Detect which cell encompasses the target text, then output its (x, y) center coordinate. 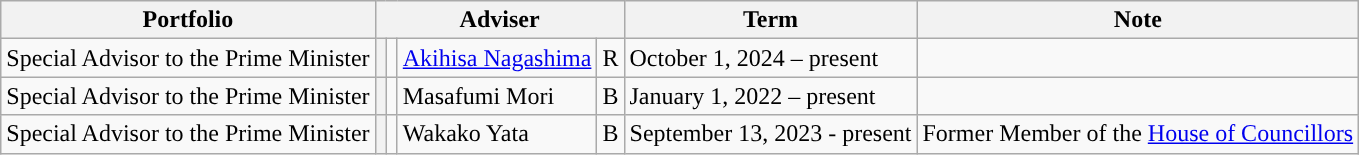
October 1, 2024 – present (770, 58)
Masafumi Mori (497, 96)
Wakako Yata (497, 134)
Note (1138, 20)
January 1, 2022 – present (770, 96)
Former Member of the House of Councillors (1138, 134)
R (610, 58)
Term (770, 20)
Akihisa Nagashima (497, 58)
Adviser (500, 20)
Portfolio (188, 20)
September 13, 2023 - present (770, 134)
